Determine the [x, y] coordinate at the center of the cell enclosing the given text.  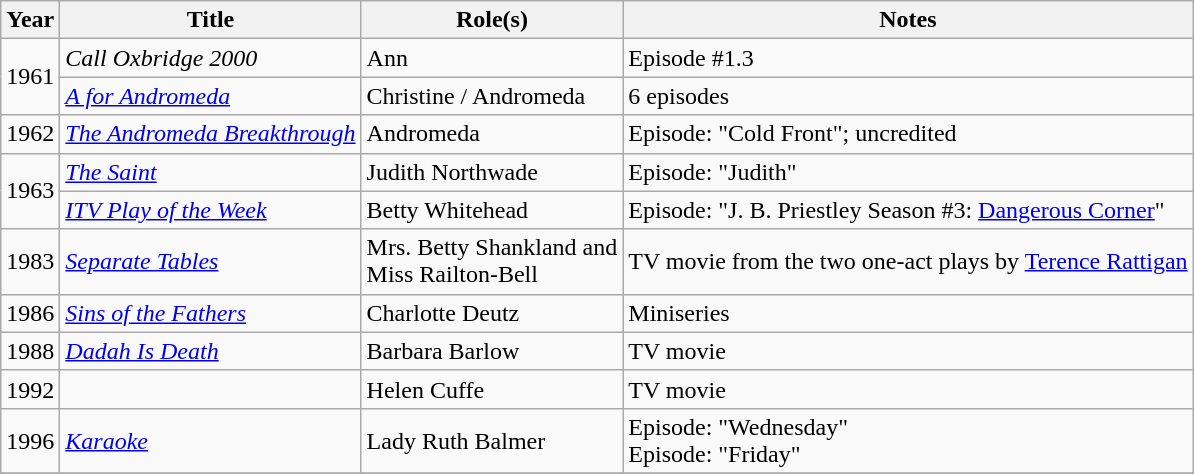
6 episodes [908, 96]
1986 [30, 313]
Barbara Barlow [492, 351]
Betty Whitehead [492, 210]
Miniseries [908, 313]
Dadah Is Death [210, 351]
Charlotte Deutz [492, 313]
TV movie from the two one-act plays by Terence Rattigan [908, 262]
1983 [30, 262]
Episode: "Judith" [908, 172]
Year [30, 20]
Judith Northwade [492, 172]
ITV Play of the Week [210, 210]
1996 [30, 440]
A for Andromeda [210, 96]
Separate Tables [210, 262]
Notes [908, 20]
Ann [492, 58]
Role(s) [492, 20]
1961 [30, 77]
1988 [30, 351]
Episode #1.3 [908, 58]
Lady Ruth Balmer [492, 440]
Mrs. Betty Shankland and Miss Railton-Bell [492, 262]
Call Oxbridge 2000 [210, 58]
1962 [30, 134]
Andromeda [492, 134]
1992 [30, 389]
Episode: "Wednesday"Episode: "Friday" [908, 440]
Christine / Andromeda [492, 96]
The Saint [210, 172]
Helen Cuffe [492, 389]
Episode: "J. B. Priestley Season #3: Dangerous Corner" [908, 210]
Karaoke [210, 440]
The Andromeda Breakthrough [210, 134]
1963 [30, 191]
Sins of the Fathers [210, 313]
Episode: "Cold Front"; uncredited [908, 134]
Title [210, 20]
